Provide the (X, Y) coordinate of the cell's center where the given text is located.  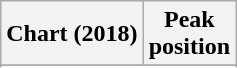
Peak position (189, 34)
Chart (2018) (72, 34)
